Find where the given text appears and provide that cell's center as [X, Y] coordinate. 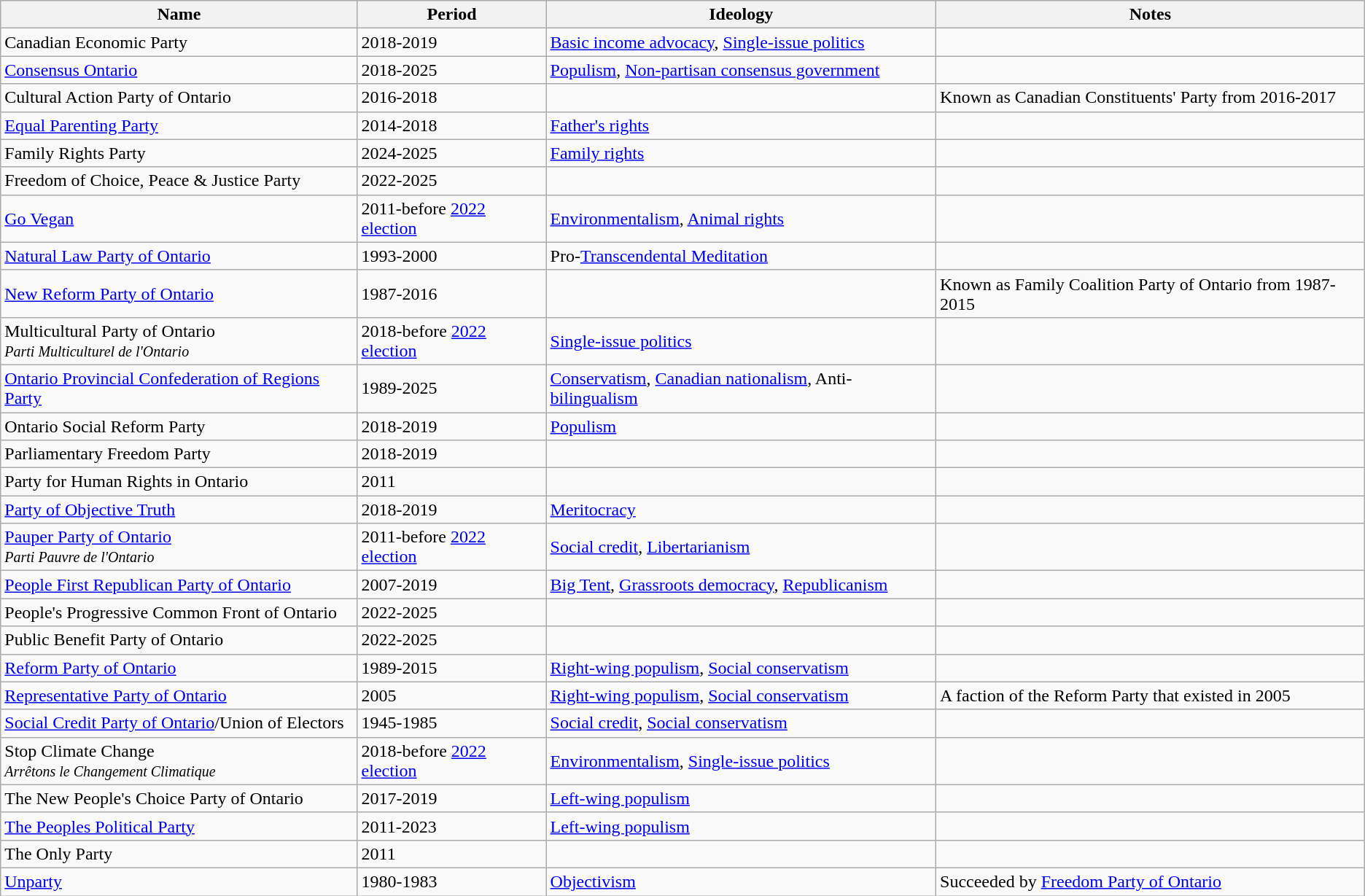
Name [179, 15]
2017-2019 [452, 798]
2007-2019 [452, 585]
1980-1983 [452, 881]
Natural Law Party of Ontario [179, 256]
Public Benefit Party of Ontario [179, 640]
Environmentalism, Animal rights [741, 219]
Reform Party of Ontario [179, 668]
2016-2018 [452, 98]
The Peoples Political Party [179, 826]
Canadian Economic Party [179, 42]
Parliamentary Freedom Party [179, 454]
Social credit, Social conservatism [741, 723]
Environmentalism, Single-issue politics [741, 761]
Conservatism, Canadian nationalism, Anti-bilingualism [741, 388]
New Reform Party of Ontario [179, 293]
Equal Parenting Party [179, 125]
Unparty [179, 881]
Notes [1151, 15]
Ontario Social Reform Party [179, 426]
Known as Family Coalition Party of Ontario from 1987-2015 [1151, 293]
Family Rights Party [179, 153]
Go Vegan [179, 219]
Ontario Provincial Confederation of Regions Party [179, 388]
A faction of the Reform Party that existed in 2005 [1151, 696]
1945-1985 [452, 723]
The New People's Choice Party of Ontario [179, 798]
Social Credit Party of Ontario/Union of Electors [179, 723]
People's Progressive Common Front of Ontario [179, 612]
Known as Canadian Constituents' Party from 2016-2017 [1151, 98]
1989-2015 [452, 668]
Family rights [741, 153]
1989-2025 [452, 388]
Basic income advocacy, Single-issue politics [741, 42]
Meritocracy [741, 510]
The Only Party [179, 854]
Ideology [741, 15]
Father's rights [741, 125]
1987-2016 [452, 293]
Populism, Non-partisan consensus government [741, 70]
Representative Party of Ontario [179, 696]
Party of Objective Truth [179, 510]
2011-2023 [452, 826]
Freedom of Choice, Peace & Justice Party [179, 181]
Populism [741, 426]
Social credit, Libertarianism [741, 547]
Multicultural Party of OntarioParti Multiculturel de l'Ontario [179, 341]
2014-2018 [452, 125]
Party for Human Rights in Ontario [179, 482]
Consensus Ontario [179, 70]
Succeeded by Freedom Party of Ontario [1151, 881]
Cultural Action Party of Ontario [179, 98]
Period [452, 15]
People First Republican Party of Ontario [179, 585]
2005 [452, 696]
Single-issue politics [741, 341]
Big Tent, Grassroots democracy, Republicanism [741, 585]
Objectivism [741, 881]
1993-2000 [452, 256]
2018-2025 [452, 70]
Pauper Party of OntarioParti Pauvre de l'Ontario [179, 547]
2024-2025 [452, 153]
Pro-Transcendental Meditation [741, 256]
Stop Climate ChangeArrêtons le Changement Climatique [179, 761]
